Return [x, y] of the center of cell containing provided text 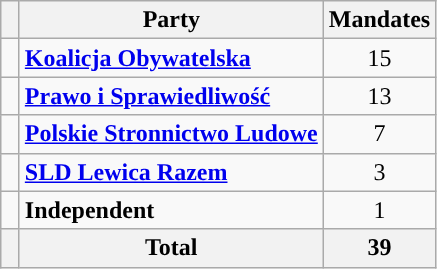
Mandates [379, 20]
7 [379, 134]
Independent [171, 210]
Party [171, 20]
13 [379, 96]
3 [379, 172]
Polskie Stronnictwo Ludowe [171, 134]
15 [379, 58]
SLD Lewica Razem [171, 172]
Prawo i Sprawiedliwość [171, 96]
1 [379, 210]
Total [171, 248]
Koalicja Obywatelska [171, 58]
39 [379, 248]
